Return [X, Y] of the center of cell containing provided text 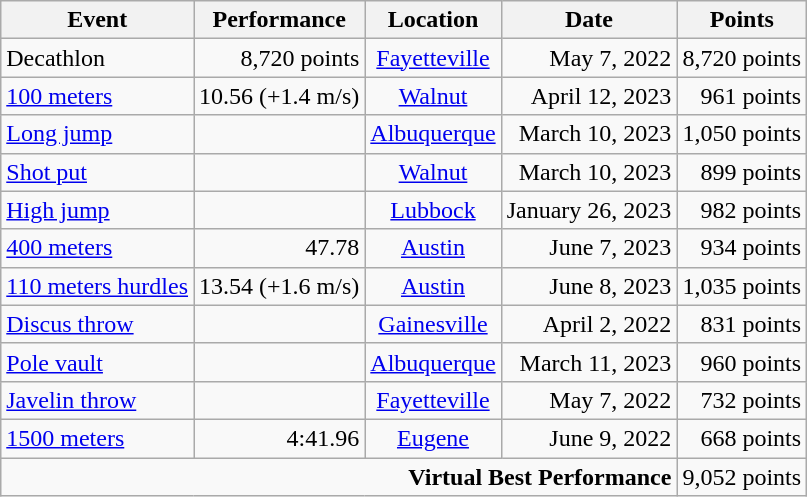
June 9, 2022 [589, 438]
Performance [280, 20]
June 8, 2023 [589, 286]
March 11, 2023 [589, 362]
Lubbock [433, 210]
April 2, 2022 [589, 324]
831 points [742, 324]
Location [433, 20]
934 points [742, 248]
Javelin throw [98, 400]
Pole vault [98, 362]
Eugene [433, 438]
899 points [742, 172]
Shot put [98, 172]
Discus throw [98, 324]
1500 meters [98, 438]
Decathlon [98, 58]
June 7, 2023 [589, 248]
668 points [742, 438]
961 points [742, 96]
13.54 (+1.6 m/s) [280, 286]
400 meters [98, 248]
Virtual Best Performance [339, 477]
4:41.96 [280, 438]
110 meters hurdles [98, 286]
10.56 (+1.4 m/s) [280, 96]
960 points [742, 362]
January 26, 2023 [589, 210]
47.78 [280, 248]
Date [589, 20]
Long jump [98, 134]
Event [98, 20]
982 points [742, 210]
April 12, 2023 [589, 96]
1,035 points [742, 286]
9,052 points [742, 477]
Points [742, 20]
Gainesville [433, 324]
732 points [742, 400]
High jump [98, 210]
100 meters [98, 96]
1,050 points [742, 134]
